Locate the cell with the specified text and output its [x, y] center coordinate. 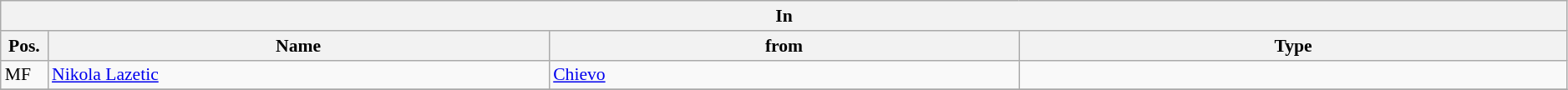
In [784, 16]
from [784, 46]
Type [1293, 46]
Nikola Lazetic [298, 75]
Pos. [24, 46]
MF [24, 75]
Name [298, 46]
Chievo [784, 75]
